Locate the cell with the specified text and output its [X, Y] center coordinate. 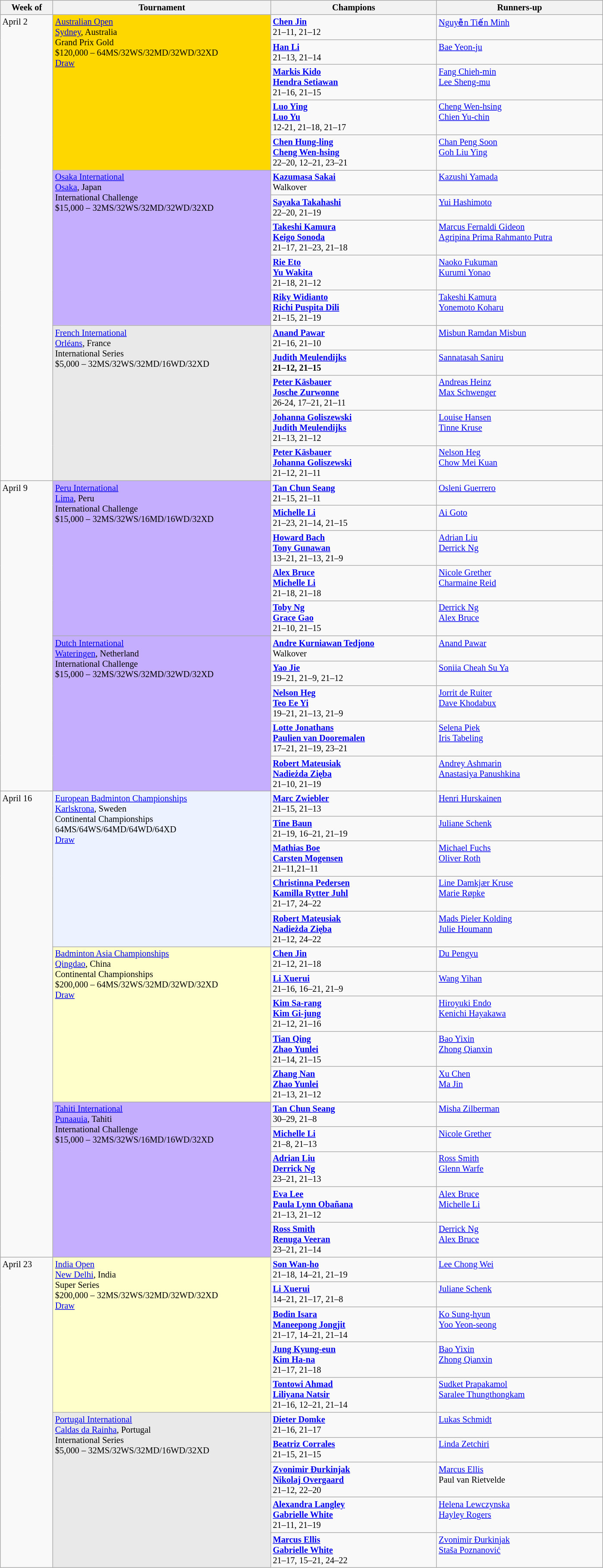
Anand Pawar21–16, 21–10 [354, 338]
Alex Bruce Michelle Li21–18, 21–18 [354, 583]
Peru InternationalLima, PeruInternational Challenge$15,000 – 32MS/32WS/16MD/16WD/32XD [162, 558]
Li Xuerui14–21, 21–17, 21–8 [354, 1294]
Marcus Ellis Gabrielle White21–17, 15–21, 24–22 [354, 1550]
Misbun Ramdan Misbun [519, 338]
Alexandra Langley Gabrielle White21–11, 21–19 [354, 1515]
Champions [354, 7]
Tine Baun21–19, 16–21, 21–19 [354, 828]
Lukas Schmidt [519, 1425]
Tan Chun Seang21–15, 21–11 [354, 493]
Robert Mateusiak Nadieżda Zięba 21–12, 24–22 [354, 929]
Christinna Pedersen Kamilla Rytter Juhl 21–17, 24–22 [354, 893]
Michelle Li21–8, 21–13 [354, 1139]
Wang Yihan [519, 984]
Johanna Goliszewski Judith Meulendijks21–13, 21–12 [354, 428]
Adrian Liu Derrick Ng23–21, 21–13 [354, 1169]
Chen Hung-ling Cheng Wen-hsing22–20, 12–21, 23–21 [354, 153]
Luo Ying Luo Yu12-21, 21–18, 21–17 [354, 117]
April 16 [27, 1024]
Chan Peng Soon Goh Liu Ying [519, 153]
Osleni Guerrero [519, 493]
Nguyễn Tiến Minh [519, 27]
Australian OpenSydney, AustraliaGrand Prix Gold$120,000 – 64MS/32WS/32MD/32WD/32XDDraw [162, 92]
Mads Pieler Kolding Julie Houmann [519, 929]
Tahiti InternationalPunaauia, Tahiti International Challenge$15,000 – 32MS/32WS/16MD/16WD/32XD [162, 1179]
April 9 [27, 636]
Tian Qing Zhao Yunlei21–14, 21–15 [354, 1049]
Nelson Heg Teo Ee Yi19–21, 21–13, 21–9 [354, 703]
Lee Chong Wei [519, 1269]
Andrey Ashmarin Anastasiya Panushkina [519, 774]
India OpenNew Delhi, IndiaSuper Series$200,000 – 32MS/32WS/32MD/32WD/32XDDraw [162, 1334]
Louise Hansen Tinne Kruse [519, 428]
Howard Bach Tony Gunawan13–21, 21–13, 21–9 [354, 548]
Du Pengyu [519, 959]
Lotte Jonathans Paulien van Dooremalen17–21, 21–19, 23–21 [354, 738]
Jung Kyung-eun Kim Ha-na21–17, 21–18 [354, 1359]
Sannatasah Saniru [519, 362]
April 23 [27, 1412]
Henri Hurskainen [519, 803]
Nicole Grether Charmaine Reid [519, 583]
Takeshi Kamura Keigo Sonoda21–17, 21–23, 21–18 [354, 237]
Fang Chieh-min Lee Sheng-mu [519, 82]
Bodin Isara Maneepong Jongjit21–17, 14–21, 21–14 [354, 1324]
Michelle Li21–23, 21–14, 21–15 [354, 518]
Naoko Fukuman Kurumi Yonao [519, 272]
Zhang Nan Zhao Yunlei21–13, 21–12 [354, 1084]
Portugal InternationalCaldas da Rainha, PortugalInternational Series$5,000 – 32MS/32WS/32MD/16WD/32XD [162, 1490]
Xu Chen Ma Jin [519, 1084]
Adrian Liu Derrick Ng [519, 548]
Linda Zetchiri [519, 1449]
Runners-up [519, 7]
Bae Yeon-ju [519, 52]
Selena Piek Iris Tabeling [519, 738]
Anand Pawar [519, 648]
Sayaka Takahashi22–20, 21–19 [354, 207]
April 2 [27, 247]
Yao Jie19–21, 21–9, 21–12 [354, 673]
Nicole Grether [519, 1139]
Dutch InternationalWateringen, NetherlandInternational Challenge$15,000 – 32MS/32WS/32MD/32WD/32XD [162, 713]
Ai Goto [519, 518]
Nelson Heg Chow Mei Kuan [519, 463]
Andre Kurniawan TedjonoWalkover [354, 648]
Mathias Boe Carsten Mogensen 21–11,21–11 [354, 859]
Andreas Heinz Max Schwenger [519, 393]
Peter Käsbauer Josche Zurwonne26-24, 17–21, 21–11 [354, 393]
Tan Chun Seang30–29, 21–8 [354, 1114]
European Badminton ChampionshipsKarlskrona, SwedenContinental Championships 64MS/64WS/64MD/64WD/64XDDraw [162, 868]
French InternationalOrléans, FranceInternational Series $5,000 – 32MS/32WS/32MD/16WD/32XD [162, 403]
Soniia Cheah Su Ya [519, 673]
Marcus Fernaldi Gideon Agripina Prima Rahmanto Putra [519, 237]
Son Wan-ho21–18, 14–21, 21–19 [354, 1269]
Hiroyuki Endo Kenichi Hayakawa [519, 1014]
Rie Eto Yu Wakita21–18, 21–12 [354, 272]
Zvonimir Đurkinjak Staša Poznanović [519, 1550]
Markis Kido Hendra Setiawan21–16, 21–15 [354, 82]
Misha Zilberman [519, 1114]
Yui Hashimoto [519, 207]
Chen Jin21–11, 21–12 [354, 27]
Kim Sa-rang Kim Gi-jung21–12, 21–16 [354, 1014]
Kazumasa SakaiWalkover [354, 182]
Chen Jin21–12, 21–18 [354, 959]
Marcus Ellis Paul van Rietvelde [519, 1480]
Michael Fuchs Oliver Roth [519, 859]
Kazushi Yamada [519, 182]
Li Xuerui21–16, 16–21, 21–9 [354, 984]
Toby Ng Grace Gao21–10, 21–15 [354, 618]
Ross Smith Renuga Veeran23–21, 21–14 [354, 1240]
Ko Sung-hyun Yoo Yeon-seong [519, 1324]
Marc Zwiebler21–15, 21–13 [354, 803]
Judith Meulendijks21–12, 21–15 [354, 362]
Zvonimir Đurkinjak Nikolaj Overgaard21–12, 22–20 [354, 1480]
Beatriz Corrales21–15, 21–15 [354, 1449]
Badminton Asia ChampionshipsQingdao, China Continental Championships$200,000 – 64MS/32WS/32MD/32WD/32XDDraw [162, 1024]
Osaka InternationalOsaka, JapanInternational Challenge$15,000 – 32MS/32WS/32MD/32WD/32XD [162, 247]
Line Damkjær Kruse Marie Røpke [519, 893]
Cheng Wen-hsing Chien Yu-chin [519, 117]
Riky Widianto Richi Puspita Dili21–15, 21–19 [354, 308]
Han Li21–13, 21–14 [354, 52]
Tournament [162, 7]
Week of [27, 7]
Takeshi Kamura Yonemoto Koharu [519, 308]
Ross Smith Glenn Warfe [519, 1169]
Sudket Prapakamol Saralee Thungthongkam [519, 1395]
Alex Bruce Michelle Li [519, 1204]
Peter Käsbauer Johanna Goliszewski21–12, 21–11 [354, 463]
Robert Mateusiak Nadieżda Zięba21–10, 21–19 [354, 774]
Dieter Domke21–16, 21–17 [354, 1425]
Eva Lee Paula Lynn Obañana21–13, 21–12 [354, 1204]
Jorrit de Ruiter Dave Khodabux [519, 703]
Helena Lewczynska Hayley Rogers [519, 1515]
Tontowi Ahmad Liliyana Natsir21–16, 12–21, 21–14 [354, 1395]
